Scan for the cell matching the given text and deliver its (X, Y) coordinate at center. 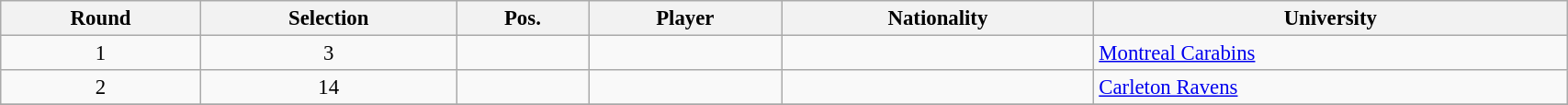
3 (329, 53)
Nationality (938, 18)
Selection (329, 18)
1 (101, 53)
Montreal Carabins (1330, 53)
Player (685, 18)
Pos. (523, 18)
2 (101, 87)
Carleton Ravens (1330, 87)
Round (101, 18)
University (1330, 18)
14 (329, 87)
